For the text-containing cell, return its midpoint in (X, Y) coordinate format. 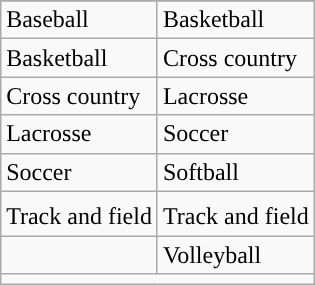
Baseball (80, 20)
Softball (236, 172)
Volleyball (236, 255)
